Extract the (x, y) coordinate from the center of the cell holding the provided text.  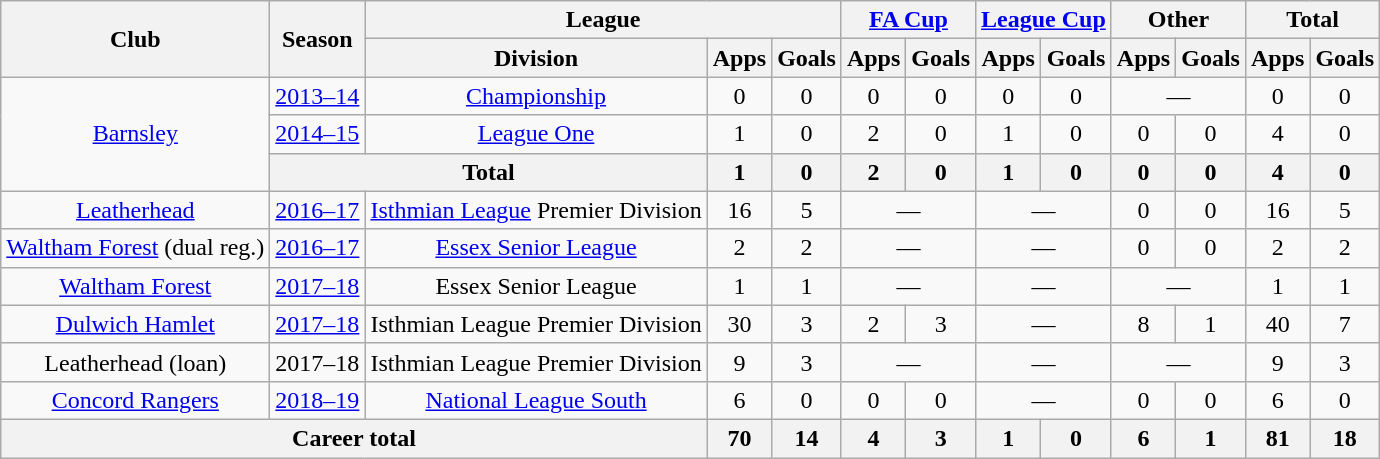
League Cup (1044, 20)
League One (536, 134)
30 (739, 324)
Barnsley (136, 134)
Dulwich Hamlet (136, 324)
Leatherhead (136, 210)
FA Cup (908, 20)
Season (318, 39)
Club (136, 39)
League (604, 20)
81 (1277, 438)
Championship (536, 96)
40 (1277, 324)
8 (1143, 324)
Other (1178, 20)
Career total (354, 438)
7 (1345, 324)
National League South (536, 400)
Division (536, 58)
Waltham Forest (136, 286)
2014–15 (318, 134)
Concord Rangers (136, 400)
Waltham Forest (dual reg.) (136, 248)
Leatherhead (loan) (136, 362)
14 (807, 438)
2018–19 (318, 400)
18 (1345, 438)
70 (739, 438)
2013–14 (318, 96)
